Detect which cell encompasses the target text, then output its [X, Y] center coordinate. 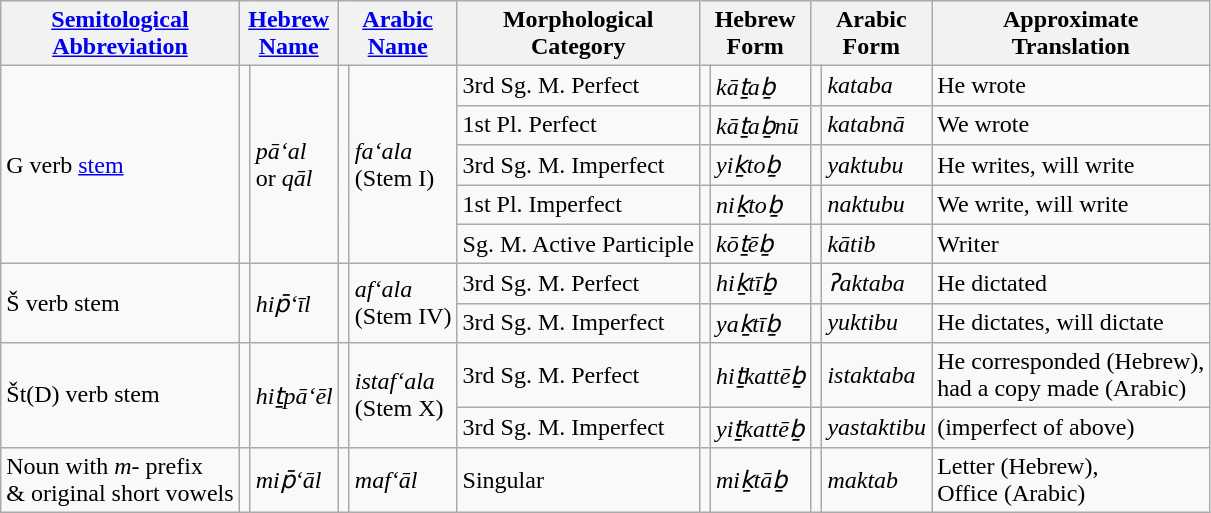
maktab [877, 480]
pā‘alor qāl [294, 165]
Sg. M. Active Participle [578, 244]
Št(D) verb stem [120, 396]
Writer [1071, 244]
Š verb stem [120, 304]
istaf‘ala(Stem X) [403, 396]
kātib [877, 244]
Noun with m- prefix& original short vowels [120, 480]
kāṯaḇ [760, 86]
1st Pl. Imperfect [578, 204]
ArabicForm [872, 34]
He wrote [1071, 86]
G verb stem [120, 165]
We write, will write [1071, 204]
We wrote [1071, 125]
niḵtoḇ [760, 204]
hiḵtīḇ [760, 284]
He writes, will write [1071, 165]
kataba [877, 86]
hiṯkattēḇ [760, 376]
istaktaba [877, 376]
mip̄‘āl [294, 480]
miḵtāḇ [760, 480]
yuktibu [877, 323]
He corresponded (Hebrew), had a copy made (Arabic) [1071, 376]
SemitologicalAbbreviation [120, 34]
af‘ala(Stem IV) [403, 304]
MorphologicalCategory [578, 34]
ʔaktaba [877, 284]
yaktubu [877, 165]
He dictated [1071, 284]
yiṯkattēḇ [760, 428]
Letter (Hebrew),Office (Arabic) [1071, 480]
yastaktibu [877, 428]
Singular [578, 480]
ArabicName [398, 34]
yaḵtīḇ [760, 323]
HebrewForm [754, 34]
He dictates, will dictate [1071, 323]
1st Pl. Perfect [578, 125]
hiṯpā‘ēl [294, 396]
ApproximateTranslation [1071, 34]
yiḵtoḇ [760, 165]
HebrewName [288, 34]
maf‘āl [403, 480]
hip̄‘īl [294, 304]
kāṯaḇnū [760, 125]
katabnā [877, 125]
kōṯēḇ [760, 244]
(imperfect of above) [1071, 428]
fa‘ala(Stem I) [403, 165]
naktubu [877, 204]
